Scan for the cell matching the given text and deliver its [X, Y] coordinate at center. 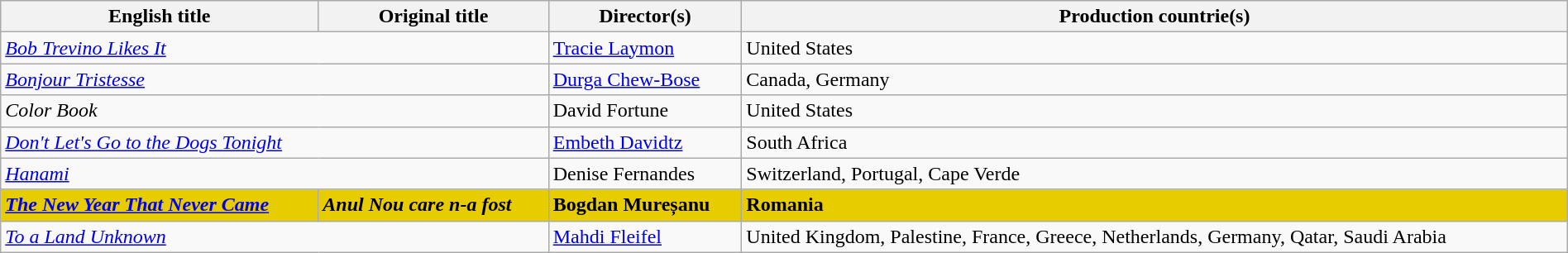
Don't Let's Go to the Dogs Tonight [275, 142]
Romania [1154, 205]
Canada, Germany [1154, 79]
Switzerland, Portugal, Cape Verde [1154, 174]
Durga Chew-Bose [645, 79]
Director(s) [645, 17]
Bonjour Tristesse [275, 79]
To a Land Unknown [275, 236]
Production countrie(s) [1154, 17]
Bogdan Mureșanu [645, 205]
Bob Trevino Likes It [275, 48]
David Fortune [645, 111]
United Kingdom, Palestine, France, Greece, Netherlands, Germany, Qatar, Saudi Arabia [1154, 236]
Denise Fernandes [645, 174]
Original title [433, 17]
English title [160, 17]
Embeth Davidtz [645, 142]
Anul Nou care n-a fost [433, 205]
Hanami [275, 174]
Mahdi Fleifel [645, 236]
South Africa [1154, 142]
Tracie Laymon [645, 48]
The New Year That Never Came [160, 205]
Color Book [275, 111]
